Search for the cell housing the specified text and yield its (X, Y) center coordinate. 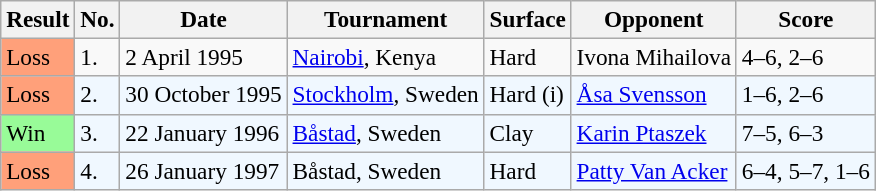
26 January 1997 (204, 170)
Karin Ptaszek (654, 133)
Patty Van Acker (654, 170)
Nairobi, Kenya (386, 57)
2 April 1995 (204, 57)
Hard (i) (528, 95)
3. (98, 133)
6–4, 5–7, 1–6 (806, 170)
Clay (528, 133)
No. (98, 19)
Tournament (386, 19)
2. (98, 95)
30 October 1995 (204, 95)
Åsa Svensson (654, 95)
4–6, 2–6 (806, 57)
Surface (528, 19)
4. (98, 170)
Win (38, 133)
Score (806, 19)
7–5, 6–3 (806, 133)
1. (98, 57)
22 January 1996 (204, 133)
Result (38, 19)
Stockholm, Sweden (386, 95)
1–6, 2–6 (806, 95)
Ivona Mihailova (654, 57)
Opponent (654, 19)
Date (204, 19)
